Detect which cell encompasses the target text, then output its [x, y] center coordinate. 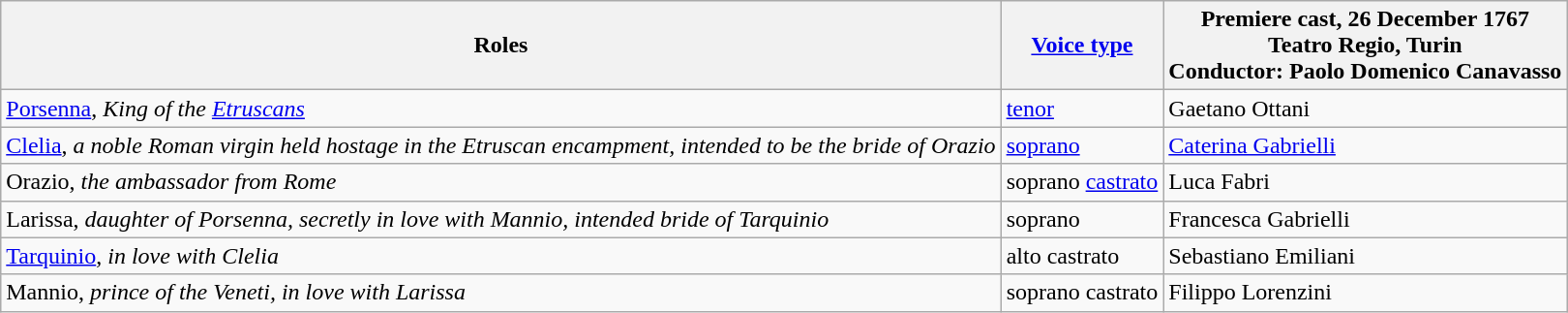
Tarquinio, in love with Clelia [501, 256]
alto castrato [1082, 256]
Filippo Lorenzini [1365, 293]
Gaetano Ottani [1365, 109]
Premiere cast, 26 December 1767Teatro Regio, TurinConductor: Paolo Domenico Canavasso [1365, 46]
tenor [1082, 109]
Roles [501, 46]
Francesca Gabrielli [1365, 219]
Porsenna, King of the Etruscans [501, 109]
Clelia, a noble Roman virgin held hostage in the Etruscan encampment, intended to be the bride of Orazio [501, 145]
Mannio, prince of the Veneti, in love with Larissa [501, 293]
Caterina Gabrielli [1365, 145]
Sebastiano Emiliani [1365, 256]
Voice type [1082, 46]
Larissa, daughter of Porsenna, secretly in love with Mannio, intended bride of Tarquinio [501, 219]
Luca Fabri [1365, 182]
Orazio, the ambassador from Rome [501, 182]
